Find where the given text appears and provide that cell's center as (X, Y) coordinate. 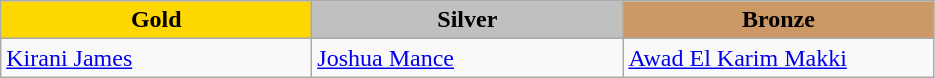
Awad El Karim Makki (778, 58)
Silver (468, 20)
Joshua Mance (468, 58)
Bronze (778, 20)
Kirani James (156, 58)
Gold (156, 20)
